Find where the given text appears and provide that cell's center as [x, y] coordinate. 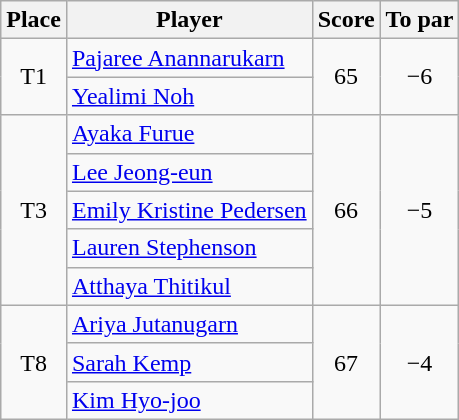
Player [189, 20]
Lauren Stephenson [189, 248]
Pajaree Anannarukarn [189, 58]
Lee Jeong-eun [189, 172]
Yealimi Noh [189, 96]
−4 [420, 362]
Emily Kristine Pedersen [189, 210]
To par [420, 20]
Score [346, 20]
−5 [420, 210]
67 [346, 362]
Place [34, 20]
T3 [34, 210]
T1 [34, 77]
66 [346, 210]
Kim Hyo-joo [189, 400]
Ariya Jutanugarn [189, 324]
Ayaka Furue [189, 134]
Sarah Kemp [189, 362]
65 [346, 77]
−6 [420, 77]
Atthaya Thitikul [189, 286]
T8 [34, 362]
